Identify which cell holds the provided text, then report its [x, y] central coordinate. 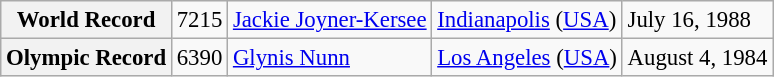
Jackie Joyner-Kersee [330, 20]
August 4, 1984 [697, 58]
6390 [199, 58]
Olympic Record [86, 58]
7215 [199, 20]
Glynis Nunn [330, 58]
July 16, 1988 [697, 20]
World Record [86, 20]
Los Angeles (USA) [527, 58]
Indianapolis (USA) [527, 20]
